Find where the given text appears and provide that cell's center as (X, Y) coordinate. 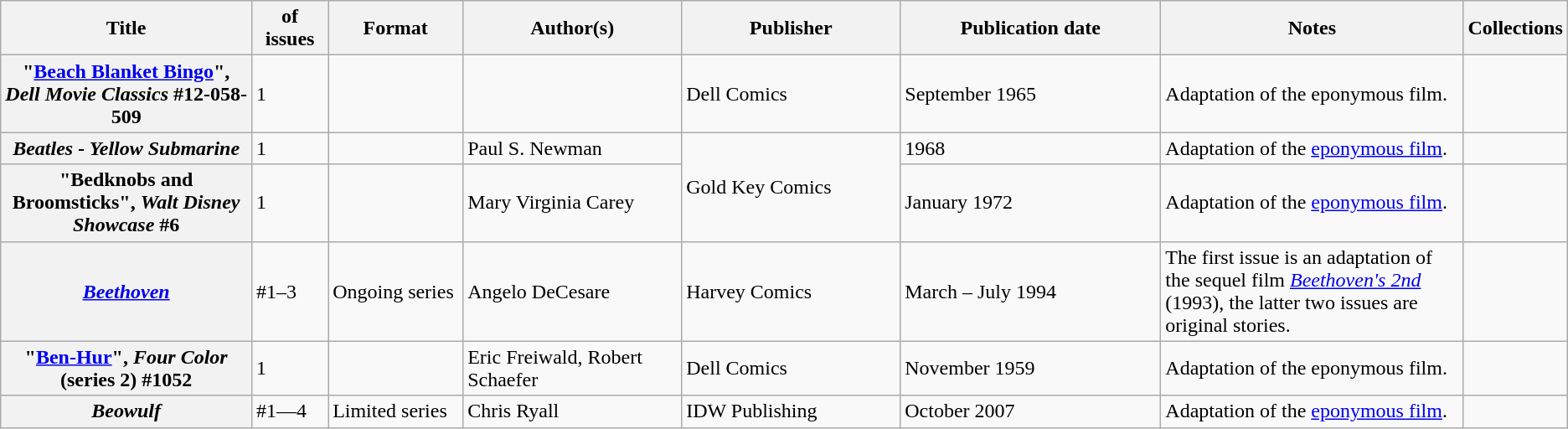
Angelo DeCesare (573, 292)
Beethoven (126, 292)
Author(s) (573, 28)
Beowulf (126, 411)
Harvey Comics (791, 292)
of issues (290, 28)
Paul S. Newman (573, 148)
Publication date (1030, 28)
"Bedknobs and Broomsticks", Walt Disney Showcase #6 (126, 203)
Gold Key Comics (791, 187)
1968 (1030, 148)
Title (126, 28)
Format (395, 28)
"Ben-Hur", Four Color (series 2) #1052 (126, 369)
The first issue is an adaptation of the sequel film Beethoven's 2nd (1993), the latter two issues are original stories. (1312, 292)
November 1959 (1030, 369)
Publisher (791, 28)
Ongoing series (395, 292)
Notes (1312, 28)
Mary Virginia Carey (573, 203)
September 1965 (1030, 94)
IDW Publishing (791, 411)
January 1972 (1030, 203)
October 2007 (1030, 411)
Collections (1515, 28)
#1—4 (290, 411)
#1–3 (290, 292)
"Beach Blanket Bingo", Dell Movie Classics #12-058-509 (126, 94)
March – July 1994 (1030, 292)
Limited series (395, 411)
Eric Freiwald, Robert Schaefer (573, 369)
Chris Ryall (573, 411)
Beatles - Yellow Submarine (126, 148)
